Search for the cell housing the specified text and yield its [X, Y] center coordinate. 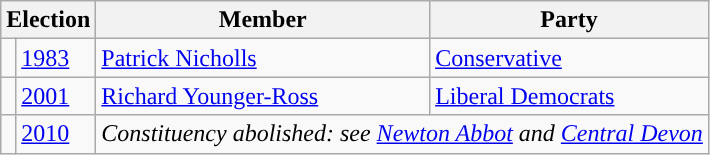
1983 [56, 58]
Constituency abolished: see Newton Abbot and Central Devon [402, 134]
Conservative [570, 58]
Member [263, 20]
Liberal Democrats [570, 96]
2001 [56, 96]
Richard Younger-Ross [263, 96]
Election [48, 20]
2010 [56, 134]
Patrick Nicholls [263, 58]
Party [570, 20]
